Search for the cell housing the specified text and yield its [x, y] center coordinate. 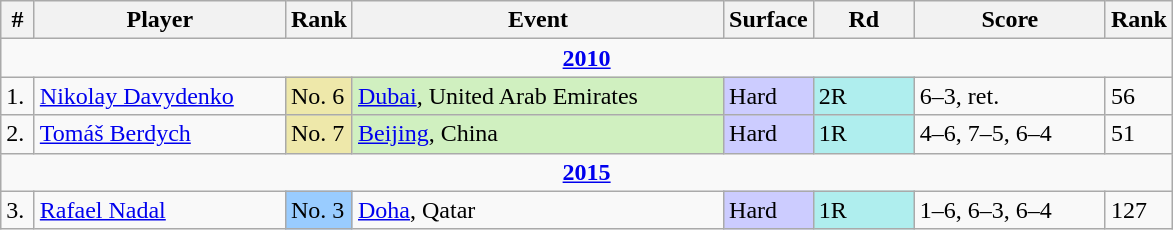
1. [18, 96]
51 [1138, 134]
No. 7 [318, 134]
1–6, 6–3, 6–4 [1010, 210]
Dubai, United Arab Emirates [538, 96]
Beijing, China [538, 134]
127 [1138, 210]
Nikolay Davydenko [160, 96]
No. 6 [318, 96]
6–3, ret. [1010, 96]
Event [538, 20]
56 [1138, 96]
Rafael Nadal [160, 210]
2R [864, 96]
Tomáš Berdych [160, 134]
2. [18, 134]
2015 [587, 172]
4–6, 7–5, 6–4 [1010, 134]
Surface [769, 20]
# [18, 20]
2010 [587, 58]
No. 3 [318, 210]
Score [1010, 20]
Rd [864, 20]
Player [160, 20]
Doha, Qatar [538, 210]
3. [18, 210]
